Locate the cell with the specified text and output its (x, y) center coordinate. 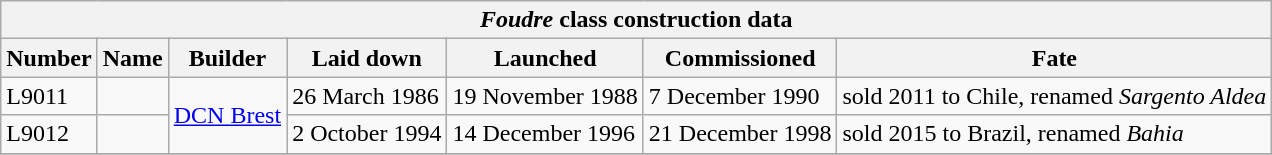
14 December 1996 (545, 134)
Commissioned (740, 58)
sold 2015 to Brazil, renamed Bahia (1054, 134)
Fate (1054, 58)
Launched (545, 58)
sold 2011 to Chile, renamed Sargento Aldea (1054, 96)
Number (49, 58)
Name (132, 58)
21 December 1998 (740, 134)
L9011 (49, 96)
26 March 1986 (367, 96)
Foudre class construction data (636, 20)
7 December 1990 (740, 96)
L9012 (49, 134)
Builder (227, 58)
DCN Brest (227, 115)
Laid down (367, 58)
2 October 1994 (367, 134)
19 November 1988 (545, 96)
